Locate the cell with the specified text and output its [X, Y] center coordinate. 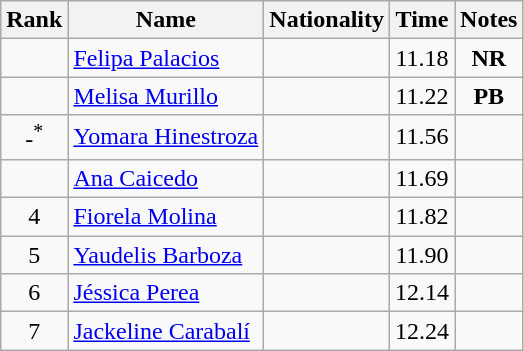
Name [166, 20]
6 [34, 293]
Felipa Palacios [166, 58]
Fiorela Molina [166, 217]
11.69 [422, 178]
Time [422, 20]
Ana Caicedo [166, 178]
Yomara Hinestroza [166, 138]
11.90 [422, 255]
Rank [34, 20]
11.22 [422, 96]
Nationality [327, 20]
Melisa Murillo [166, 96]
Yaudelis Barboza [166, 255]
11.18 [422, 58]
11.82 [422, 217]
Notes [489, 20]
11.56 [422, 138]
Jéssica Perea [166, 293]
PB [489, 96]
5 [34, 255]
Jackeline Carabalí [166, 331]
12.24 [422, 331]
4 [34, 217]
NR [489, 58]
-* [34, 138]
7 [34, 331]
12.14 [422, 293]
